For the text-containing cell, return its midpoint in [X, Y] coordinate format. 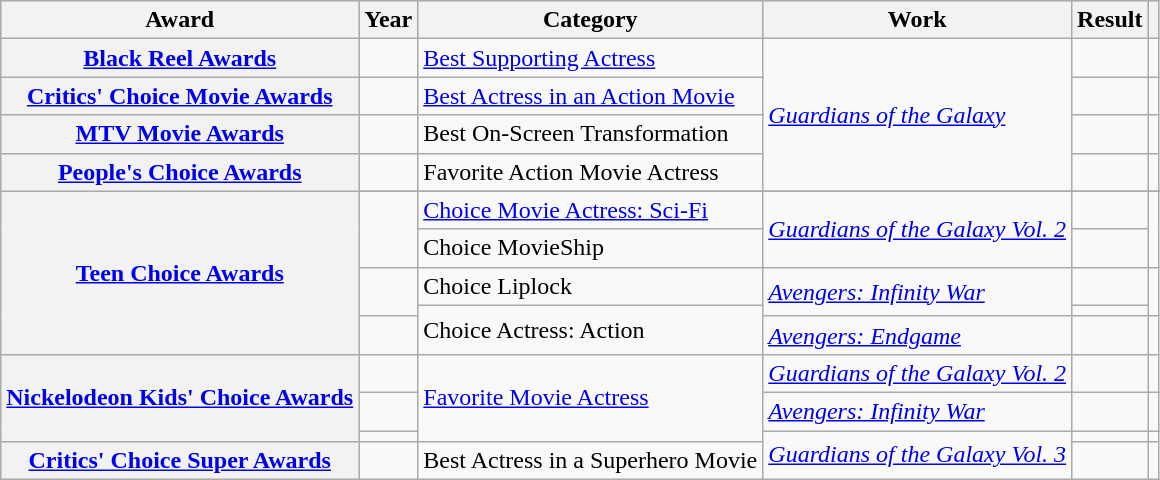
Year [388, 20]
Favorite Movie Actress [590, 398]
Category [590, 20]
Teen Choice Awards [180, 272]
Best Supporting Actress [590, 58]
Critics' Choice Movie Awards [180, 96]
Favorite Action Movie Actress [590, 172]
People's Choice Awards [180, 172]
Award [180, 20]
Nickelodeon Kids' Choice Awards [180, 398]
Choice MovieShip [590, 248]
Result [1110, 20]
Guardians of the Galaxy Vol. 3 [918, 454]
Guardians of the Galaxy [918, 115]
Best Actress in an Action Movie [590, 96]
MTV Movie Awards [180, 134]
Choice Liplock [590, 286]
Choice Actress: Action [590, 330]
Critics' Choice Super Awards [180, 461]
Avengers: Endgame [918, 335]
Best On-Screen Transformation [590, 134]
Best Actress in a Superhero Movie [590, 461]
Work [918, 20]
Black Reel Awards [180, 58]
Choice Movie Actress: Sci-Fi [590, 210]
